Determine the (x, y) coordinate at the center of the cell enclosing the given text.  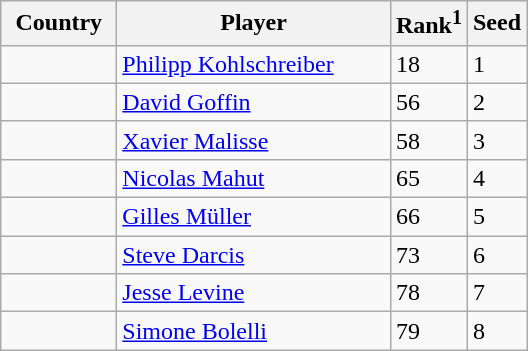
5 (496, 217)
56 (428, 102)
78 (428, 293)
Simone Bolelli (254, 331)
Player (254, 24)
3 (496, 140)
Gilles Müller (254, 217)
58 (428, 140)
Nicolas Mahut (254, 178)
65 (428, 178)
8 (496, 331)
73 (428, 255)
Jesse Levine (254, 293)
Steve Darcis (254, 255)
Philipp Kohlschreiber (254, 64)
4 (496, 178)
6 (496, 255)
1 (496, 64)
7 (496, 293)
Country (59, 24)
2 (496, 102)
66 (428, 217)
Seed (496, 24)
Xavier Malisse (254, 140)
David Goffin (254, 102)
Rank1 (428, 24)
18 (428, 64)
79 (428, 331)
